Return the (x, y) coordinate for the center point of the cell that contains the specified text.  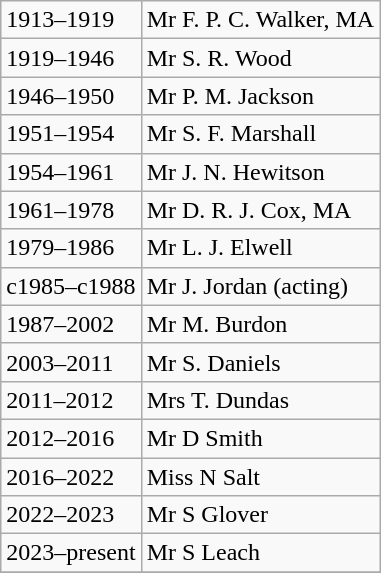
2012–2016 (71, 438)
2016–2022 (71, 477)
Mr D. R. J. Cox, MA (260, 210)
1913–1919 (71, 20)
Mr M. Burdon (260, 324)
1951–1954 (71, 134)
Mr S Glover (260, 515)
Mr J. Jordan (acting) (260, 286)
1987–2002 (71, 324)
2023–present (71, 553)
Mr D Smith (260, 438)
Mr S. Daniels (260, 362)
1946–1950 (71, 96)
2011–2012 (71, 400)
Mr S. R. Wood (260, 58)
1919–1946 (71, 58)
1979–1986 (71, 248)
Miss N Salt (260, 477)
2003–2011 (71, 362)
Mr F. P. C. Walker, MA (260, 20)
1961–1978 (71, 210)
Mrs T. Dundas (260, 400)
Mr S. F. Marshall (260, 134)
Mr S Leach (260, 553)
1954–1961 (71, 172)
2022–2023 (71, 515)
c1985–c1988 (71, 286)
Mr L. J. Elwell (260, 248)
Mr P. M. Jackson (260, 96)
Mr J. N. Hewitson (260, 172)
